Return the [x, y] coordinate for the center point of the cell that contains the specified text.  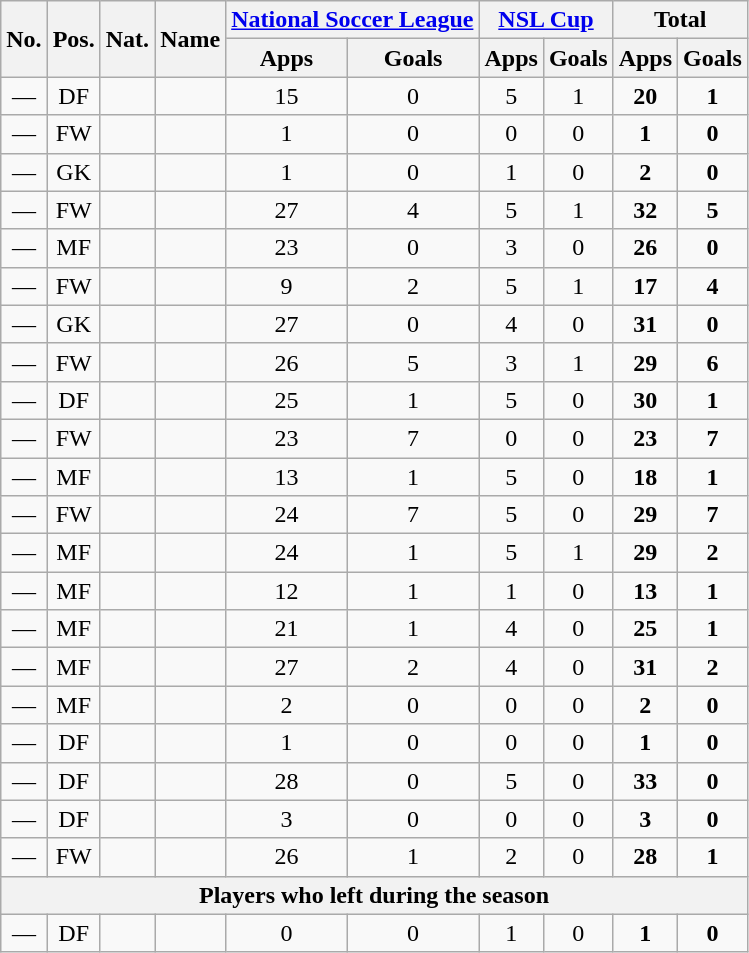
30 [645, 400]
33 [645, 781]
12 [287, 591]
NSL Cup [546, 20]
17 [645, 286]
18 [645, 477]
Total [680, 20]
National Soccer League [352, 20]
Name [190, 39]
Pos. [74, 39]
Nat. [127, 39]
Players who left during the season [374, 895]
9 [287, 286]
6 [713, 362]
32 [645, 210]
20 [645, 96]
15 [287, 96]
21 [287, 629]
No. [24, 39]
